Return the [x, y] coordinate for the center point of the cell that contains the specified text.  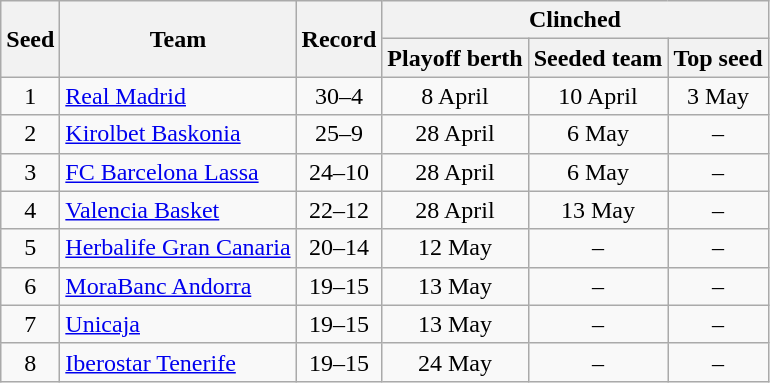
6 [30, 286]
3 [30, 172]
24 May [455, 362]
20–14 [339, 248]
Playoff berth [455, 58]
1 [30, 96]
3 May [718, 96]
22–12 [339, 210]
MoraBanc Andorra [178, 286]
12 May [455, 248]
24–10 [339, 172]
2 [30, 134]
FC Barcelona Lassa [178, 172]
Unicaja [178, 324]
Team [178, 39]
Herbalife Gran Canaria [178, 248]
Iberostar Tenerife [178, 362]
25–9 [339, 134]
7 [30, 324]
Clinched [575, 20]
5 [30, 248]
10 April [598, 96]
8 [30, 362]
Seeded team [598, 58]
8 April [455, 96]
Real Madrid [178, 96]
Seed [30, 39]
4 [30, 210]
Top seed [718, 58]
Valencia Basket [178, 210]
30–4 [339, 96]
Kirolbet Baskonia [178, 134]
Record [339, 39]
